Provide the [X, Y] coordinate of the cell's center where the given text is located.  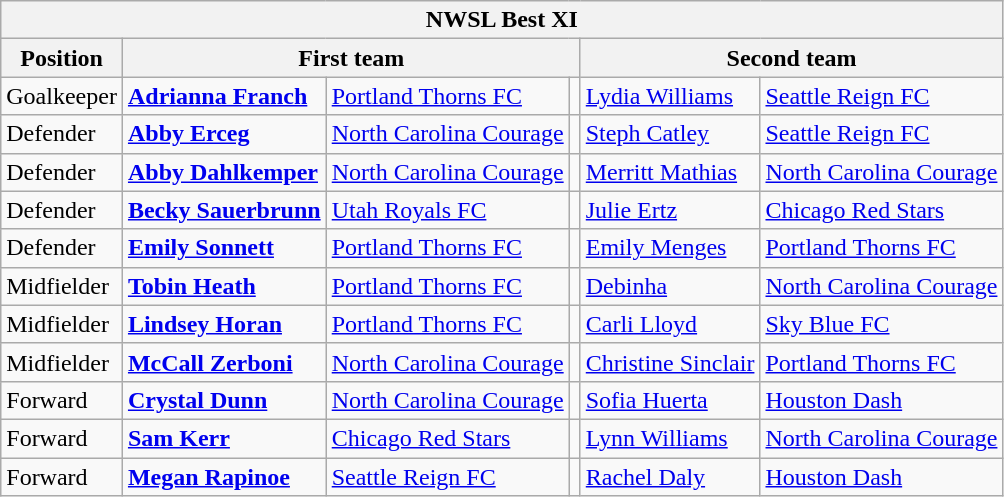
Christine Sinclair [670, 362]
McCall Zerboni [224, 362]
Utah Royals FC [448, 210]
Crystal Dunn [224, 400]
NWSL Best XI [502, 20]
Sky Blue FC [882, 324]
Tobin Heath [224, 286]
Becky Sauerbrunn [224, 210]
Second team [792, 58]
Carli Lloyd [670, 324]
Lynn Williams [670, 438]
Emily Sonnett [224, 248]
Debinha [670, 286]
Megan Rapinoe [224, 477]
Goalkeeper [62, 96]
Julie Ertz [670, 210]
Rachel Daly [670, 477]
Abby Dahlkemper [224, 172]
Steph Catley [670, 134]
Emily Menges [670, 248]
Sofia Huerta [670, 400]
Abby Erceg [224, 134]
Lydia Williams [670, 96]
Position [62, 58]
Merritt Mathias [670, 172]
Adrianna Franch [224, 96]
Lindsey Horan [224, 324]
Sam Kerr [224, 438]
First team [351, 58]
